Locate the cell with the specified text and output its [x, y] center coordinate. 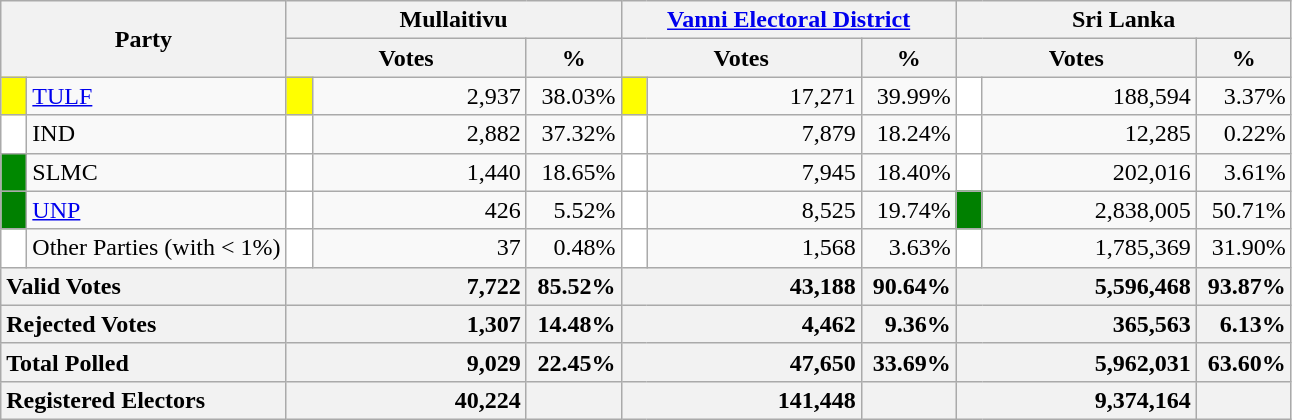
426 [419, 210]
Total Polled [144, 362]
1,307 [406, 324]
18.65% [574, 172]
1,568 [754, 248]
47,650 [741, 362]
188,594 [1089, 96]
0.22% [1244, 134]
37 [419, 248]
9,029 [406, 362]
Valid Votes [144, 286]
3.37% [1244, 96]
50.71% [1244, 210]
85.52% [574, 286]
5,962,031 [1076, 362]
2,882 [419, 134]
1,785,369 [1089, 248]
38.03% [574, 96]
9,374,164 [1076, 400]
37.32% [574, 134]
1,440 [419, 172]
Other Parties (with < 1%) [156, 248]
31.90% [1244, 248]
SLMC [156, 172]
19.74% [908, 210]
141,448 [741, 400]
18.40% [908, 172]
0.48% [574, 248]
43,188 [741, 286]
18.24% [908, 134]
Vanni Electoral District [788, 20]
12,285 [1089, 134]
Rejected Votes [144, 324]
2,838,005 [1089, 210]
TULF [156, 96]
14.48% [574, 324]
17,271 [754, 96]
33.69% [908, 362]
63.60% [1244, 362]
7,945 [754, 172]
7,722 [406, 286]
6.13% [1244, 324]
40,224 [406, 400]
Registered Electors [144, 400]
2,937 [419, 96]
365,563 [1076, 324]
9.36% [908, 324]
8,525 [754, 210]
UNP [156, 210]
39.99% [908, 96]
90.64% [908, 286]
22.45% [574, 362]
4,462 [741, 324]
Mullaitivu [454, 20]
Party [144, 39]
7,879 [754, 134]
Sri Lanka [1124, 20]
IND [156, 134]
5.52% [574, 210]
3.61% [1244, 172]
3.63% [908, 248]
202,016 [1089, 172]
5,596,468 [1076, 286]
93.87% [1244, 286]
